For the text-containing cell, return its midpoint in (X, Y) coordinate format. 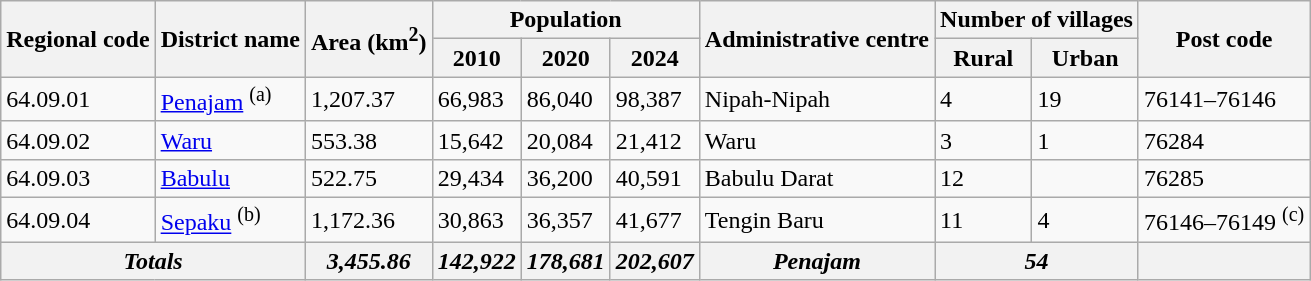
11 (984, 220)
12 (984, 178)
1 (1086, 140)
202,607 (654, 261)
2024 (654, 58)
1,207.37 (368, 100)
66,983 (476, 100)
2020 (566, 58)
76284 (1224, 140)
64.09.02 (78, 140)
3,455.86 (368, 261)
64.09.03 (78, 178)
3 (984, 140)
Rural (984, 58)
Population (566, 20)
15,642 (476, 140)
Nipah-Nipah (816, 100)
Post code (1224, 39)
2010 (476, 58)
Babulu (230, 178)
64.09.04 (78, 220)
District name (230, 39)
29,434 (476, 178)
Babulu Darat (816, 178)
21,412 (654, 140)
Totals (154, 261)
76146–76149 (c) (1224, 220)
Area (km2) (368, 39)
64.09.01 (78, 100)
86,040 (566, 100)
36,357 (566, 220)
Administrative centre (816, 39)
178,681 (566, 261)
Sepaku (b) (230, 220)
Urban (1086, 58)
76285 (1224, 178)
Tengin Baru (816, 220)
40,591 (654, 178)
1,172.36 (368, 220)
Penajam (a) (230, 100)
142,922 (476, 261)
19 (1086, 100)
41,677 (654, 220)
Regional code (78, 39)
36,200 (566, 178)
553.38 (368, 140)
522.75 (368, 178)
76141–76146 (1224, 100)
Penajam (816, 261)
54 (1037, 261)
98,387 (654, 100)
30,863 (476, 220)
20,084 (566, 140)
Number of villages (1037, 20)
